Find where the given text appears and provide that cell's center as [x, y] coordinate. 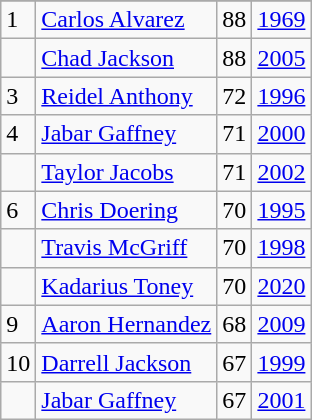
1996 [282, 96]
2000 [282, 134]
1995 [282, 210]
6 [18, 210]
3 [18, 96]
68 [234, 324]
1 [18, 20]
1998 [282, 248]
10 [18, 362]
1999 [282, 362]
2002 [282, 172]
Aaron Hernandez [126, 324]
Reidel Anthony [126, 96]
Darrell Jackson [126, 362]
Taylor Jacobs [126, 172]
9 [18, 324]
Chad Jackson [126, 58]
2020 [282, 286]
2005 [282, 58]
2009 [282, 324]
2001 [282, 400]
4 [18, 134]
Kadarius Toney [126, 286]
1969 [282, 20]
Chris Doering [126, 210]
Carlos Alvarez [126, 20]
Travis McGriff [126, 248]
72 [234, 96]
